From the cell containing the given text, extract its center point as [x, y] coordinate. 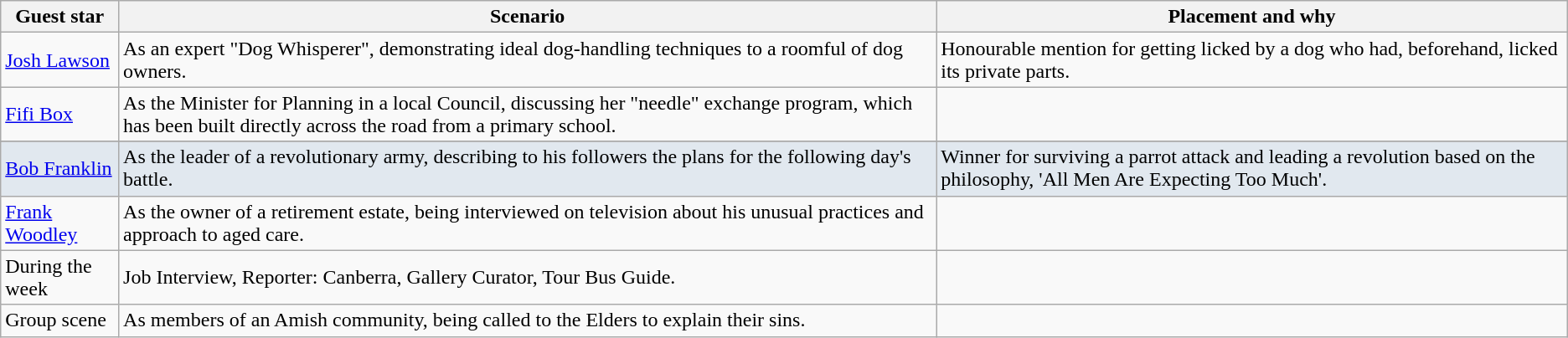
As the owner of a retirement estate, being interviewed on television about his unusual practices and approach to aged care. [528, 223]
Job Interview, Reporter: Canberra, Gallery Curator, Tour Bus Guide. [528, 278]
Placement and why [1252, 17]
Fifi Box [60, 114]
During the week [60, 278]
As the leader of a revolutionary army, describing to his followers the plans for the following day's battle. [528, 169]
Scenario [528, 17]
As members of an Amish community, being called to the Elders to explain their sins. [528, 320]
Guest star [60, 17]
Winner for surviving a parrot attack and leading a revolution based on the philosophy, 'All Men Are Expecting Too Much'. [1252, 169]
Frank Woodley [60, 223]
Honourable mention for getting licked by a dog who had, beforehand, licked its private parts. [1252, 60]
Josh Lawson [60, 60]
Bob Franklin [60, 169]
As an expert "Dog Whisperer", demonstrating ideal dog-handling techniques to a roomful of dog owners. [528, 60]
Group scene [60, 320]
